From the cell containing the given text, extract its center point as (x, y) coordinate. 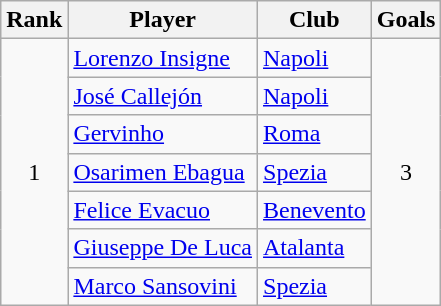
Lorenzo Insigne (163, 58)
Gervinho (163, 134)
Marco Sansovini (163, 286)
Osarimen Ebagua (163, 172)
Club (315, 20)
3 (406, 172)
Atalanta (315, 248)
Giuseppe De Luca (163, 248)
Rank (34, 20)
Goals (406, 20)
Roma (315, 134)
Player (163, 20)
José Callejón (163, 96)
1 (34, 172)
Benevento (315, 210)
Felice Evacuo (163, 210)
